Extract the [x, y] coordinate from the center of the cell holding the provided text.  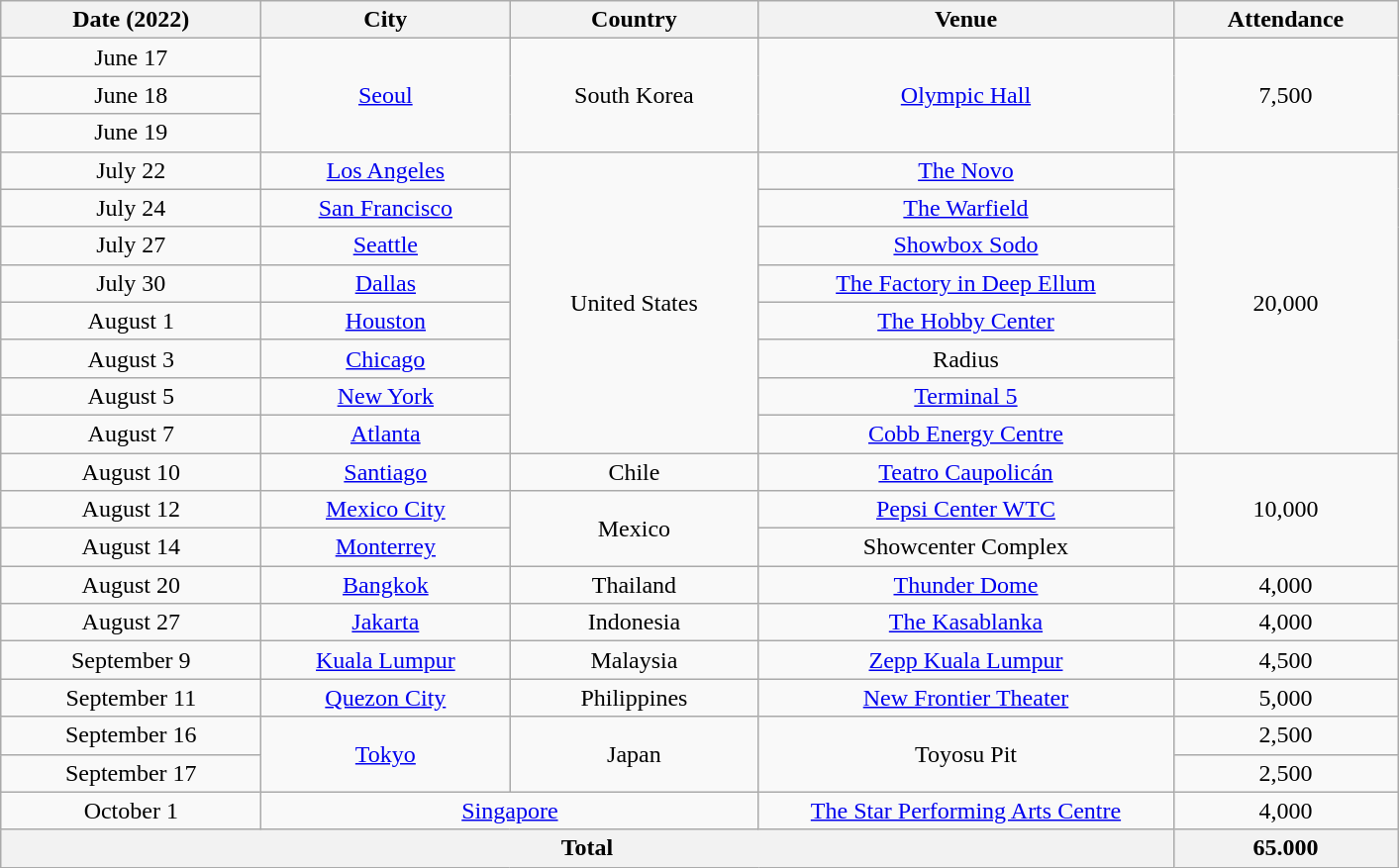
Zepp Kuala Lumpur [966, 660]
September 9 [131, 660]
Total [587, 848]
August 3 [131, 358]
Toyosu Pit [966, 754]
July 27 [131, 245]
4,500 [1285, 660]
Kuala Lumpur [386, 660]
August 20 [131, 585]
The Star Performing Arts Centre [966, 811]
7,500 [1285, 95]
The Novo [966, 170]
October 1 [131, 811]
Seattle [386, 245]
Pepsi Center WTC [966, 510]
Venue [966, 20]
Philippines [634, 698]
New York [386, 396]
August 14 [131, 547]
July 30 [131, 283]
New Frontier Theater [966, 698]
The Hobby Center [966, 321]
July 22 [131, 170]
Japan [634, 754]
June 19 [131, 133]
Indonesia [634, 623]
Terminal 5 [966, 396]
August 12 [131, 510]
65.000 [1285, 848]
Mexico City [386, 510]
Thailand [634, 585]
July 24 [131, 208]
Mexico [634, 529]
20,000 [1285, 302]
10,000 [1285, 510]
Santiago [386, 472]
Singapore [510, 811]
August 1 [131, 321]
Showcenter Complex [966, 547]
Tokyo [386, 754]
Date (2022) [131, 20]
August 27 [131, 623]
Dallas [386, 283]
September 16 [131, 735]
Jakarta [386, 623]
The Kasablanka [966, 623]
Attendance [1285, 20]
Chicago [386, 358]
Cobb Energy Centre [966, 434]
The Factory in Deep Ellum [966, 283]
Seoul [386, 95]
Showbox Sodo [966, 245]
5,000 [1285, 698]
San Francisco [386, 208]
Thunder Dome [966, 585]
September 11 [131, 698]
Bangkok [386, 585]
The Warfield [966, 208]
June 18 [131, 95]
Country [634, 20]
Malaysia [634, 660]
City [386, 20]
South Korea [634, 95]
August 7 [131, 434]
Houston [386, 321]
Olympic Hall [966, 95]
August 10 [131, 472]
Radius [966, 358]
Quezon City [386, 698]
September 17 [131, 773]
August 5 [131, 396]
Teatro Caupolicán [966, 472]
June 17 [131, 57]
Monterrey [386, 547]
United States [634, 302]
Atlanta [386, 434]
Chile [634, 472]
Los Angeles [386, 170]
